Provide the (x, y) coordinate of the cell's center where the given text is located.  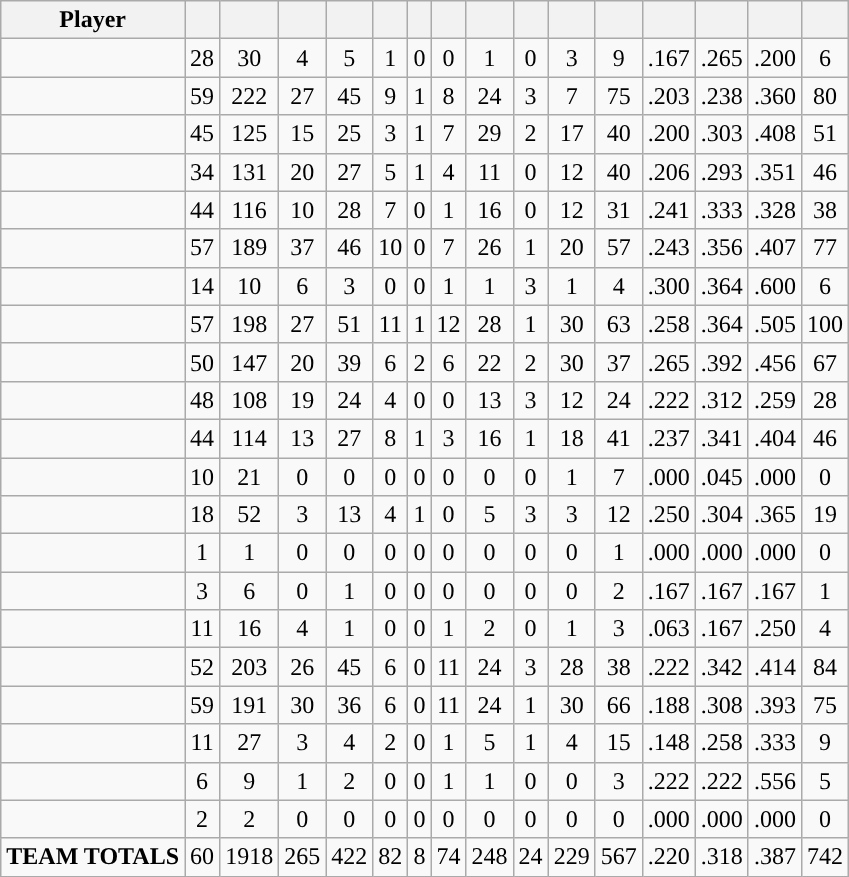
.312 (722, 400)
422 (350, 857)
191 (250, 705)
.387 (774, 857)
.342 (722, 667)
.356 (722, 248)
265 (302, 857)
116 (250, 210)
.318 (722, 857)
.328 (774, 210)
131 (250, 172)
.304 (722, 515)
82 (390, 857)
.238 (722, 96)
67 (824, 362)
.259 (774, 400)
22 (490, 362)
742 (824, 857)
114 (250, 438)
222 (250, 96)
.300 (668, 286)
TEAM TOTALS (93, 857)
.341 (722, 438)
.404 (774, 438)
198 (250, 324)
567 (618, 857)
147 (250, 362)
84 (824, 667)
1918 (250, 857)
66 (618, 705)
.188 (668, 705)
.456 (774, 362)
.505 (774, 324)
.237 (668, 438)
125 (250, 134)
31 (618, 210)
63 (618, 324)
.365 (774, 515)
80 (824, 96)
29 (490, 134)
74 (448, 857)
.220 (668, 857)
108 (250, 400)
.241 (668, 210)
.414 (774, 667)
.303 (722, 134)
.408 (774, 134)
100 (824, 324)
34 (202, 172)
Player (93, 20)
.063 (668, 629)
.407 (774, 248)
39 (350, 362)
189 (250, 248)
.351 (774, 172)
.203 (668, 96)
.360 (774, 96)
21 (250, 477)
17 (572, 134)
77 (824, 248)
36 (350, 705)
.243 (668, 248)
48 (202, 400)
50 (202, 362)
.393 (774, 705)
.206 (668, 172)
.045 (722, 477)
14 (202, 286)
.293 (722, 172)
.308 (722, 705)
25 (350, 134)
41 (618, 438)
203 (250, 667)
60 (202, 857)
.556 (774, 781)
.392 (722, 362)
.148 (668, 743)
229 (572, 857)
248 (490, 857)
.600 (774, 286)
